Pinpoint the cell where the given text exists, returning its [x, y] midpoint coordinate. 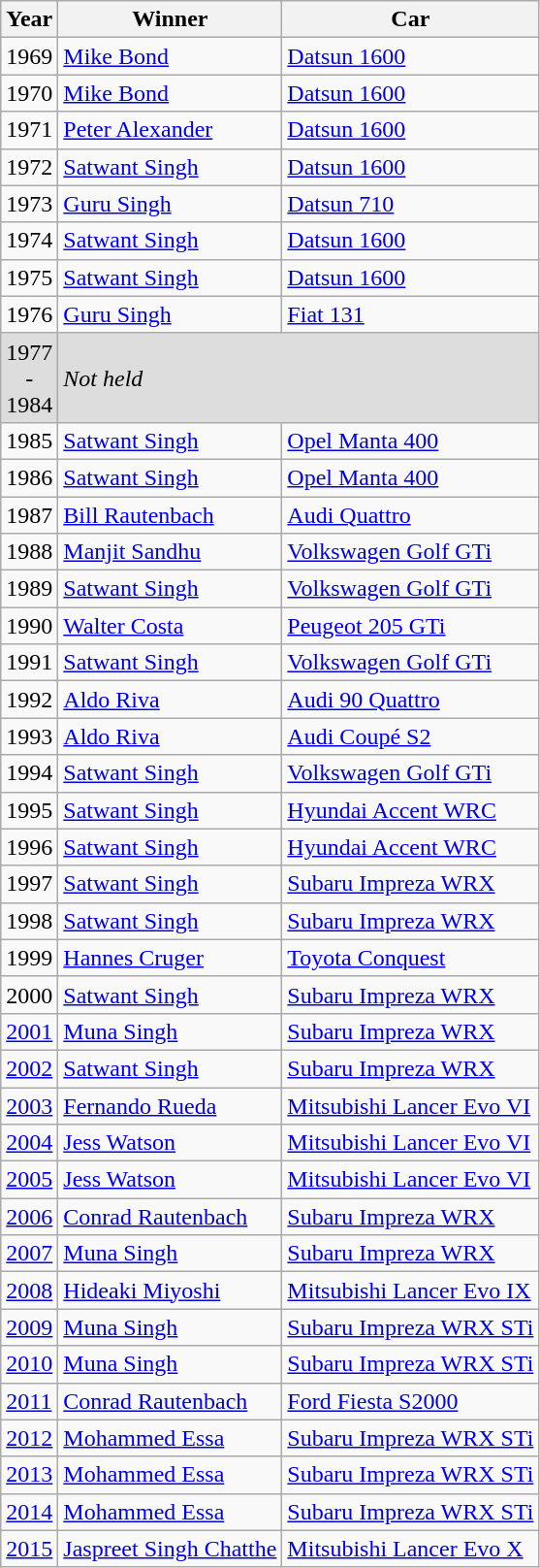
1986 [29, 477]
1997 [29, 884]
1992 [29, 700]
Winner [171, 19]
1969 [29, 56]
Audi Quattro [411, 515]
2007 [29, 1254]
1993 [29, 736]
Jaspreet Singh Chatthe [171, 1549]
2005 [29, 1180]
2002 [29, 1068]
Audi 90 Quattro [411, 700]
Fernando Rueda [171, 1105]
1987 [29, 515]
2012 [29, 1438]
Peugeot 205 GTi [411, 626]
Ford Fiesta S2000 [411, 1401]
2010 [29, 1364]
1999 [29, 958]
2008 [29, 1290]
1972 [29, 167]
1994 [29, 773]
2001 [29, 1031]
1973 [29, 204]
1998 [29, 921]
1970 [29, 93]
Year [29, 19]
2004 [29, 1143]
Audi Coupé S2 [411, 736]
1976 [29, 314]
1975 [29, 278]
Not held [299, 377]
Toyota Conquest [411, 958]
2011 [29, 1401]
1995 [29, 810]
Mitsubishi Lancer Evo IX [411, 1290]
Walter Costa [171, 626]
2014 [29, 1512]
Hideaki Miyoshi [171, 1290]
Peter Alexander [171, 130]
2015 [29, 1549]
1985 [29, 441]
Hannes Cruger [171, 958]
Manjit Sandhu [171, 552]
1996 [29, 847]
2006 [29, 1217]
Bill Rautenbach [171, 515]
2000 [29, 995]
1991 [29, 663]
Car [411, 19]
1974 [29, 241]
Fiat 131 [411, 314]
Datsun 710 [411, 204]
1988 [29, 552]
2009 [29, 1327]
2003 [29, 1105]
Mitsubishi Lancer Evo X [411, 1549]
1990 [29, 626]
1971 [29, 130]
1989 [29, 589]
1977-1984 [29, 377]
2013 [29, 1475]
